Capture the cell that displays the provided text and extract its (X, Y) central coordinate. 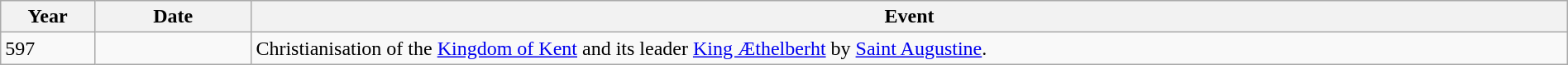
Date (172, 17)
597 (48, 48)
Event (910, 17)
Christianisation of the Kingdom of Kent and its leader King Æthelberht by Saint Augustine. (910, 48)
Year (48, 17)
